Pinpoint the cell where the given text exists, returning its (x, y) midpoint coordinate. 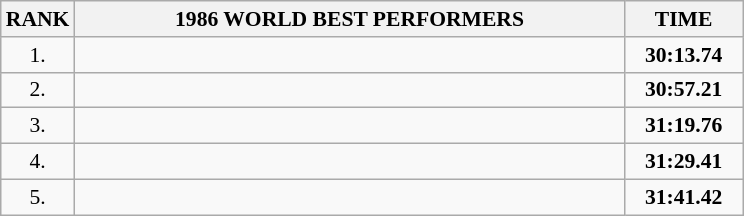
1. (38, 55)
TIME (684, 19)
4. (38, 162)
3. (38, 126)
RANK (38, 19)
30:57.21 (684, 90)
2. (38, 90)
31:19.76 (684, 126)
1986 WORLD BEST PERFORMERS (349, 19)
30:13.74 (684, 55)
31:29.41 (684, 162)
31:41.42 (684, 197)
5. (38, 197)
